For the text-containing cell, return its midpoint in [x, y] coordinate format. 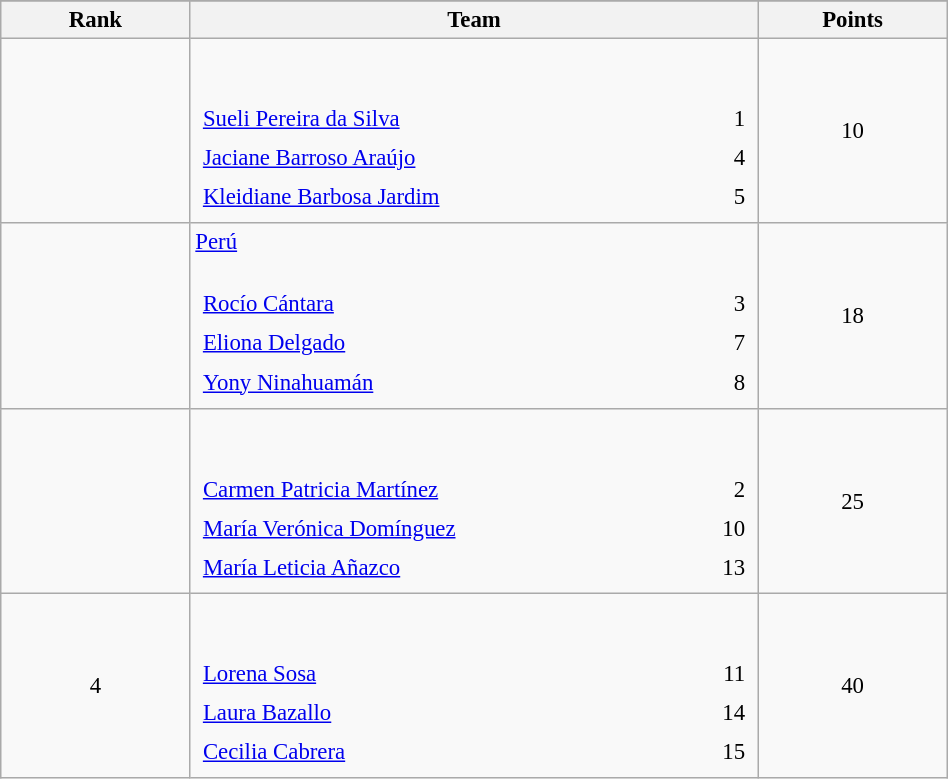
María Verónica Domínguez [442, 528]
Perú Rocío Cántara 3 Eliona Delgado 7 Yony Ninahuamán 8 [474, 316]
Points [852, 20]
Team [474, 20]
2 [720, 489]
1 [728, 119]
Sueli Pereira da Silva [451, 119]
5 [728, 197]
13 [720, 567]
Lorena Sosa 11 Laura Bazallo 14 Cecilia Cabrera 15 [474, 686]
Cecilia Cabrera [424, 752]
Laura Bazallo [424, 713]
Kleidiane Barbosa Jardim [451, 197]
Carmen Patricia Martínez 2 María Verónica Domínguez 10 María Leticia Añazco 13 [474, 500]
Sueli Pereira da Silva 1 Jaciane Barroso Araújo 4 Kleidiane Barbosa Jardim 5 [474, 132]
Lorena Sosa [424, 673]
11 [702, 673]
40 [852, 686]
María Leticia Añazco [442, 567]
18 [852, 316]
3 [721, 304]
7 [721, 343]
15 [702, 752]
Jaciane Barroso Araújo [451, 158]
14 [702, 713]
Carmen Patricia Martínez [442, 489]
Eliona Delgado [444, 343]
Rocío Cántara [444, 304]
Yony Ninahuamán [444, 382]
25 [852, 500]
Rank [96, 20]
8 [721, 382]
